Return (x, y) of the center of cell containing provided text 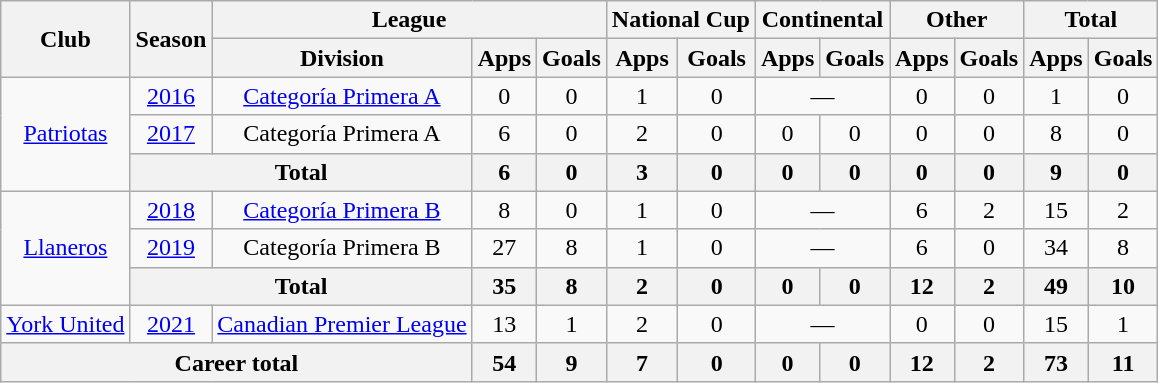
54 (504, 362)
Patriotas (66, 134)
13 (504, 324)
Canadian Premier League (342, 324)
Division (342, 58)
27 (504, 248)
35 (504, 286)
League (409, 20)
Club (66, 39)
Continental (822, 20)
Season (171, 39)
34 (1056, 248)
11 (1123, 362)
York United (66, 324)
Career total (236, 362)
49 (1056, 286)
National Cup (680, 20)
2017 (171, 134)
2019 (171, 248)
7 (642, 362)
2016 (171, 96)
Other (957, 20)
10 (1123, 286)
2018 (171, 210)
3 (642, 172)
73 (1056, 362)
2021 (171, 324)
Llaneros (66, 248)
